Scan for the cell matching the given text and deliver its [X, Y] coordinate at center. 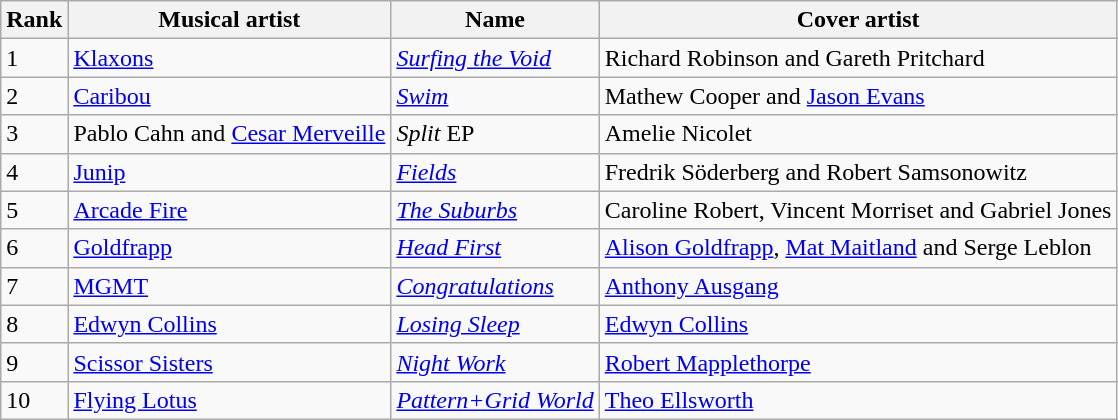
Anthony Ausgang [858, 286]
Alison Goldfrapp, Mat Maitland and Serge Leblon [858, 248]
5 [34, 210]
Losing Sleep [495, 324]
8 [34, 324]
Rank [34, 20]
Arcade Fire [230, 210]
MGMT [230, 286]
3 [34, 134]
Pablo Cahn and Cesar Merveille [230, 134]
Musical artist [230, 20]
Swim [495, 96]
Name [495, 20]
Junip [230, 172]
Pattern+Grid World [495, 400]
1 [34, 58]
Caribou [230, 96]
Cover artist [858, 20]
Klaxons [230, 58]
Night Work [495, 362]
Congratulations [495, 286]
Amelie Nicolet [858, 134]
Goldfrapp [230, 248]
7 [34, 286]
Richard Robinson and Gareth Pritchard [858, 58]
Split EP [495, 134]
Fredrik Söderberg and Robert Samsonowitz [858, 172]
9 [34, 362]
4 [34, 172]
Mathew Cooper and Jason Evans [858, 96]
Caroline Robert, Vincent Morriset and Gabriel Jones [858, 210]
Scissor Sisters [230, 362]
Flying Lotus [230, 400]
6 [34, 248]
Fields [495, 172]
Surfing the Void [495, 58]
Theo Ellsworth [858, 400]
Head First [495, 248]
The Suburbs [495, 210]
2 [34, 96]
10 [34, 400]
Robert Mapplethorpe [858, 362]
